Scan for the cell matching the given text and deliver its [x, y] coordinate at center. 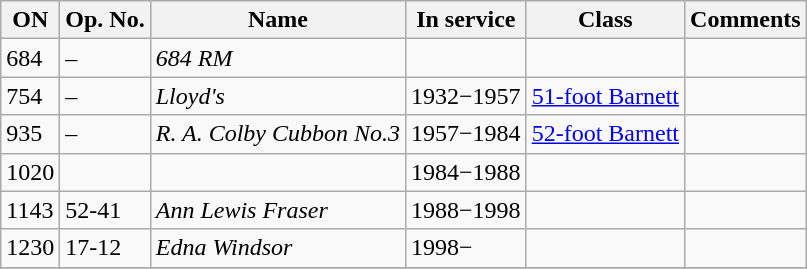
Name [278, 20]
1020 [30, 172]
Ann Lewis Fraser [278, 210]
1984−1988 [466, 172]
1957−1984 [466, 134]
1998− [466, 248]
754 [30, 96]
R. A. Colby Cubbon No.3 [278, 134]
51-foot Barnett [605, 96]
684 RM [278, 58]
Edna Windsor [278, 248]
In service [466, 20]
1143 [30, 210]
Class [605, 20]
Lloyd's [278, 96]
Comments [746, 20]
ON [30, 20]
1988−1998 [466, 210]
52-foot Barnett [605, 134]
684 [30, 58]
935 [30, 134]
1230 [30, 248]
17-12 [105, 248]
Op. No. [105, 20]
52-41 [105, 210]
1932−1957 [466, 96]
